For the text-containing cell, return its midpoint in [x, y] coordinate format. 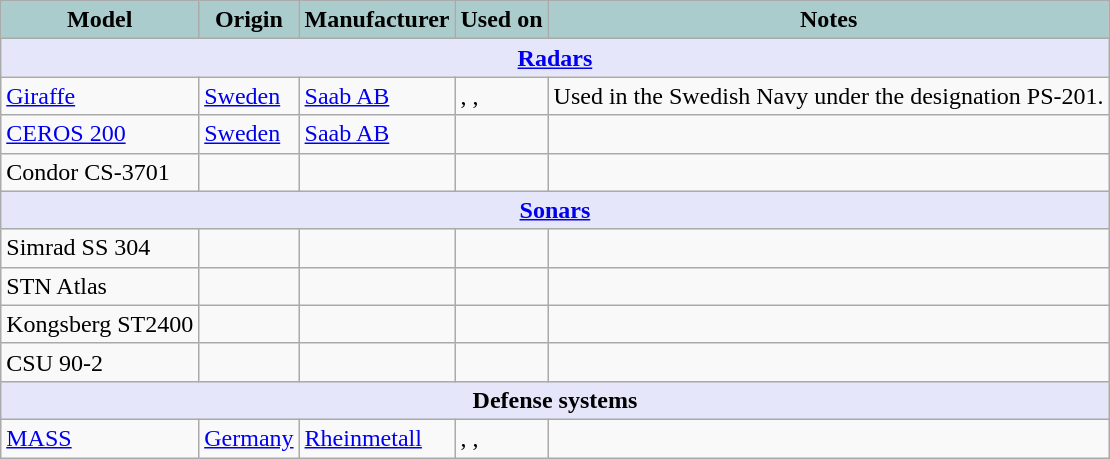
Rheinmetall [377, 438]
Kongsberg ST2400 [100, 324]
MASS [100, 438]
Notes [828, 20]
Manufacturer [377, 20]
Giraffe [100, 96]
Condor CS-3701 [100, 172]
STN Atlas [100, 286]
Used in the Swedish Navy under the designation PS-201. [828, 96]
Radars [555, 58]
Simrad SS 304 [100, 248]
Origin [249, 20]
Defense systems [555, 400]
CEROS 200 [100, 134]
Used on [502, 20]
Model [100, 20]
CSU 90-2 [100, 362]
Sonars [555, 210]
Germany [249, 438]
